Capture the cell that displays the provided text and extract its (X, Y) central coordinate. 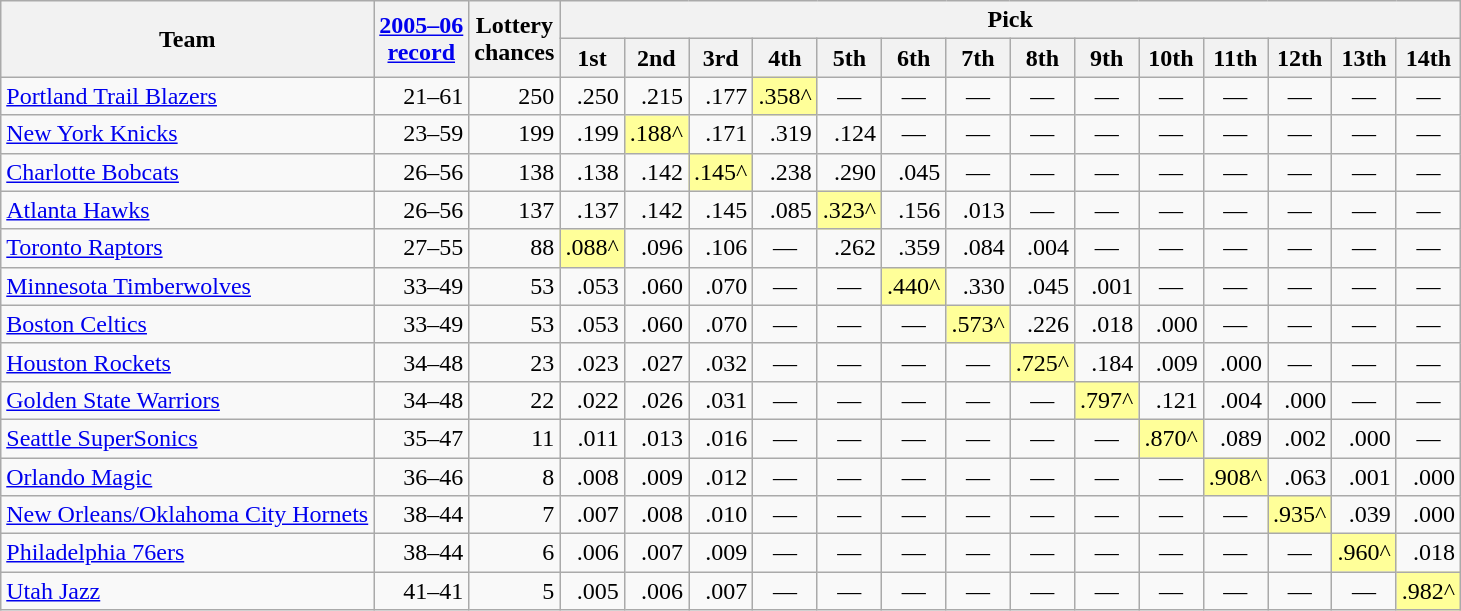
.319 (785, 134)
.084 (978, 248)
Seattle SuperSonics (188, 438)
.022 (592, 400)
36–46 (422, 477)
88 (514, 248)
New York Knicks (188, 134)
6th (914, 58)
.215 (656, 96)
.138 (592, 172)
.440^ (914, 286)
Lotterychances (514, 39)
.031 (721, 400)
.145^ (721, 172)
12th (1300, 58)
9th (1107, 58)
.960^ (1364, 553)
6 (514, 553)
.908^ (1235, 477)
Charlotte Bobcats (188, 172)
Pick (1010, 20)
.039 (1364, 515)
.171 (721, 134)
11 (514, 438)
.359 (914, 248)
.016 (721, 438)
Minnesota Timberwolves (188, 286)
.725^ (1042, 362)
8th (1042, 58)
.023 (592, 362)
.026 (656, 400)
.085 (785, 210)
.177 (721, 96)
.262 (849, 248)
3rd (721, 58)
13th (1364, 58)
.106 (721, 248)
Philadelphia 76ers (188, 553)
.199 (592, 134)
.063 (1300, 477)
.145 (721, 210)
137 (514, 210)
.027 (656, 362)
22 (514, 400)
14th (1428, 58)
8 (514, 477)
23–59 (422, 134)
Atlanta Hawks (188, 210)
Utah Jazz (188, 591)
.096 (656, 248)
2005–06record (422, 39)
Portland Trail Blazers (188, 96)
Boston Celtics (188, 324)
21–61 (422, 96)
.323^ (849, 210)
.088^ (592, 248)
10th (1171, 58)
23 (514, 362)
.005 (592, 591)
1st (592, 58)
.573^ (978, 324)
.870^ (1171, 438)
.238 (785, 172)
.156 (914, 210)
.012 (721, 477)
Orlando Magic (188, 477)
.358^ (785, 96)
.121 (1171, 400)
.290 (849, 172)
Golden State Warriors (188, 400)
7th (978, 58)
.982^ (1428, 591)
250 (514, 96)
.124 (849, 134)
.330 (978, 286)
41–41 (422, 591)
.188^ (656, 134)
11th (1235, 58)
Toronto Raptors (188, 248)
7 (514, 515)
Houston Rockets (188, 362)
2nd (656, 58)
138 (514, 172)
35–47 (422, 438)
New Orleans/Oklahoma City Hornets (188, 515)
.184 (1107, 362)
.002 (1300, 438)
Team (188, 39)
27–55 (422, 248)
5 (514, 591)
4th (785, 58)
.935^ (1300, 515)
.226 (1042, 324)
.032 (721, 362)
.137 (592, 210)
199 (514, 134)
.011 (592, 438)
.010 (721, 515)
.250 (592, 96)
.797^ (1107, 400)
5th (849, 58)
.089 (1235, 438)
